Identify which cell holds the provided text, then report its [X, Y] central coordinate. 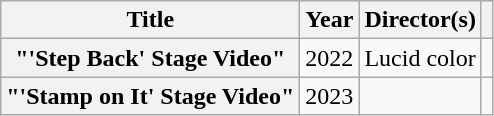
Director(s) [420, 20]
Year [330, 20]
"'Stamp on It' Stage Video" [150, 96]
2023 [330, 96]
Title [150, 20]
2022 [330, 58]
"'Step Back' Stage Video" [150, 58]
Lucid color [420, 58]
